Pinpoint the cell where the given text exists, returning its [x, y] midpoint coordinate. 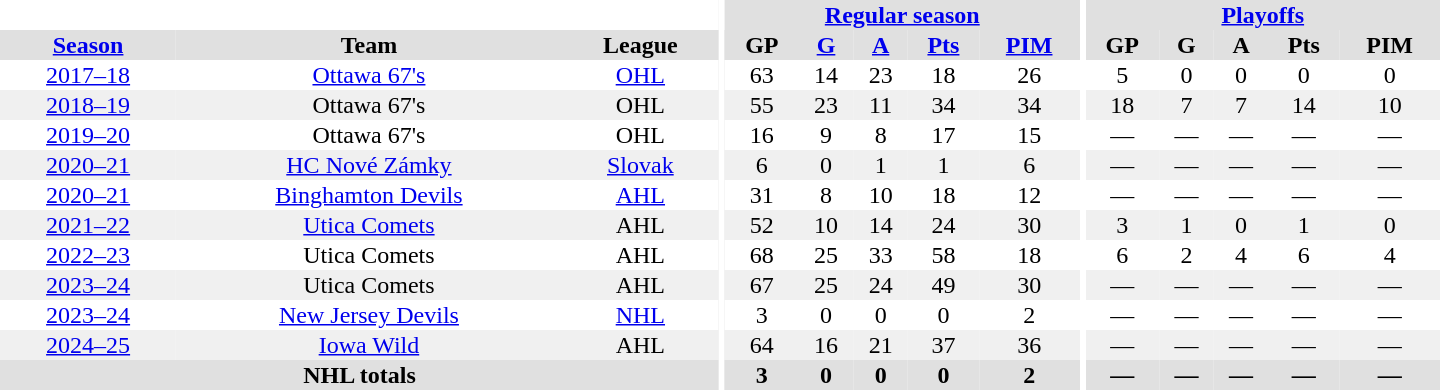
Regular season [902, 15]
HC Nové Zámky [369, 165]
9 [826, 135]
67 [762, 285]
League [640, 45]
36 [1030, 345]
2018–19 [88, 105]
17 [944, 135]
5 [1123, 75]
63 [762, 75]
11 [880, 105]
2024–25 [88, 345]
26 [1030, 75]
Iowa Wild [369, 345]
2021–22 [88, 225]
31 [762, 195]
Binghamton Devils [369, 195]
21 [880, 345]
68 [762, 255]
12 [1030, 195]
Season [88, 45]
49 [944, 285]
2022–23 [88, 255]
NHL totals [360, 375]
33 [880, 255]
58 [944, 255]
Team [369, 45]
NHL [640, 315]
55 [762, 105]
Playoffs [1263, 15]
2019–20 [88, 135]
37 [944, 345]
15 [1030, 135]
64 [762, 345]
2017–18 [88, 75]
New Jersey Devils [369, 315]
Slovak [640, 165]
52 [762, 225]
